Output the [x, y] coordinate of the center of the cell containing the given text.  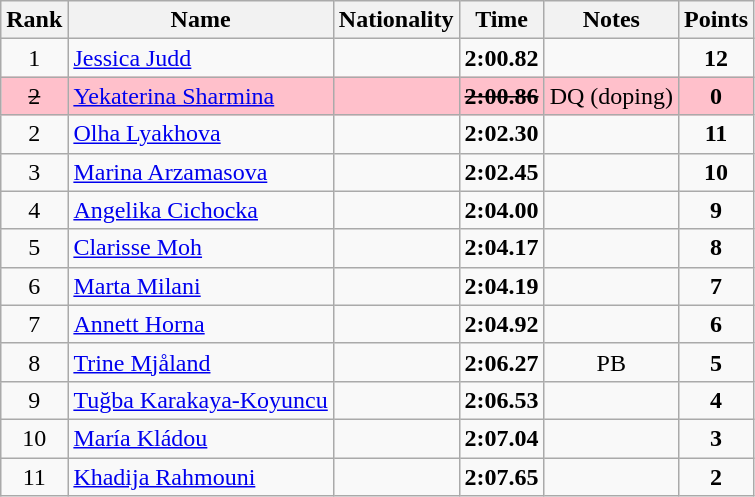
Nationality [396, 20]
2:02.30 [502, 134]
María Kládou [200, 438]
Marina Arzamasova [200, 172]
Yekaterina Sharmina [200, 96]
0 [716, 96]
Clarisse Moh [200, 248]
Points [716, 20]
Rank [34, 20]
Annett Horna [200, 324]
2:06.27 [502, 362]
2:04.17 [502, 248]
2:04.00 [502, 210]
Khadija Rahmouni [200, 477]
2:07.65 [502, 477]
DQ (doping) [611, 96]
Time [502, 20]
Olha Lyakhova [200, 134]
2:00.86 [502, 96]
Jessica Judd [200, 58]
2:04.92 [502, 324]
2:00.82 [502, 58]
12 [716, 58]
Name [200, 20]
Marta Milani [200, 286]
Trine Mjåland [200, 362]
2:04.19 [502, 286]
2:07.04 [502, 438]
Angelika Cichocka [200, 210]
1 [34, 58]
Tuğba Karakaya-Koyuncu [200, 400]
Notes [611, 20]
2:02.45 [502, 172]
2:06.53 [502, 400]
PB [611, 362]
